For the text-containing cell, return its midpoint in (x, y) coordinate format. 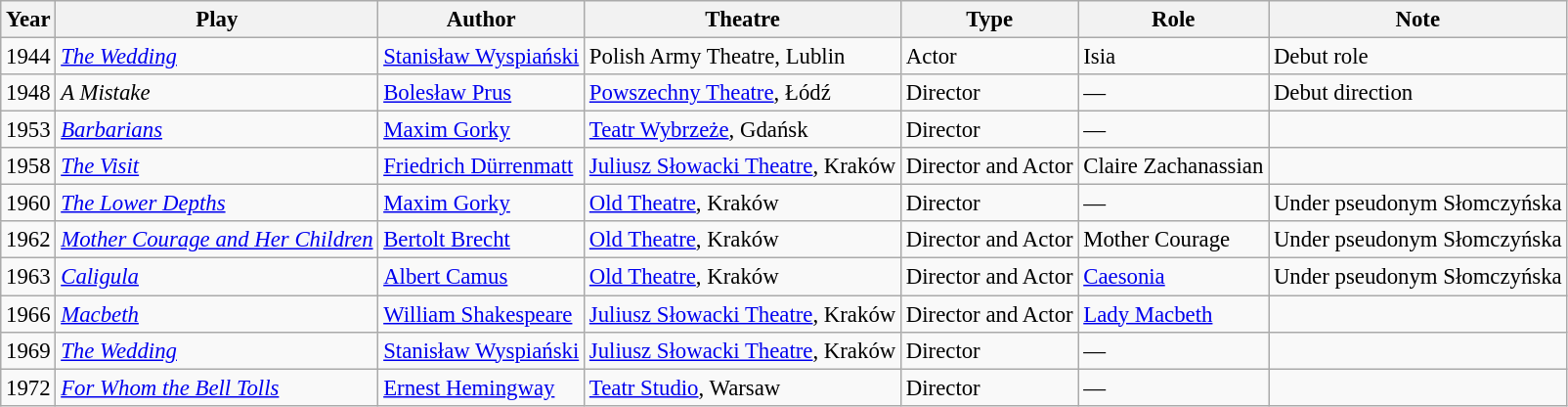
1962 (28, 240)
The Lower Depths (217, 203)
Author (481, 20)
Caligula (217, 277)
Mother Courage and Her Children (217, 240)
Theatre (743, 20)
1958 (28, 166)
1944 (28, 57)
Mother Courage (1173, 240)
Claire Zachanassian (1173, 166)
Type (989, 20)
Ernest Hemingway (481, 387)
Barbarians (217, 130)
Bolesław Prus (481, 93)
Powszechny Theatre, Łódź (743, 93)
Lady Macbeth (1173, 314)
Note (1417, 20)
A Mistake (217, 93)
Macbeth (217, 314)
Isia (1173, 57)
1953 (28, 130)
Polish Army Theatre, Lublin (743, 57)
Teatr Wybrzeże, Gdańsk (743, 130)
Play (217, 20)
1963 (28, 277)
For Whom the Bell Tolls (217, 387)
Albert Camus (481, 277)
Role (1173, 20)
William Shakespeare (481, 314)
Debut role (1417, 57)
1960 (28, 203)
Year (28, 20)
1966 (28, 314)
Bertolt Brecht (481, 240)
1948 (28, 93)
Friedrich Dürrenmatt (481, 166)
1969 (28, 350)
Caesonia (1173, 277)
Teatr Studio, Warsaw (743, 387)
The Visit (217, 166)
Debut direction (1417, 93)
1972 (28, 387)
Actor (989, 57)
